For the text-containing cell, return its midpoint in [X, Y] coordinate format. 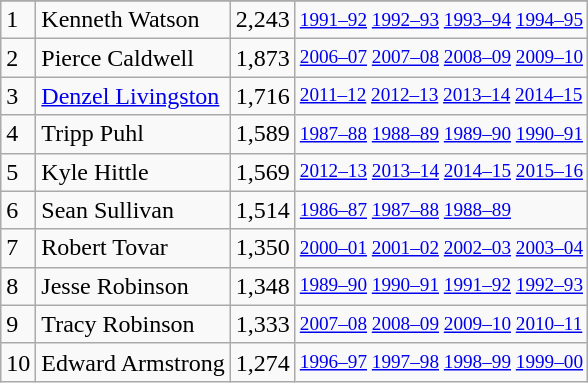
Edward Armstrong [133, 362]
2000–01 2001–02 2002–03 2003–04 [441, 248]
2006–07 2007–08 2008–09 2009–10 [441, 58]
1,274 [262, 362]
1991–92 1992–93 1993–94 1994–95 [441, 20]
Tracy Robinson [133, 324]
1 [18, 20]
9 [18, 324]
3 [18, 96]
4 [18, 134]
1,716 [262, 96]
Pierce Caldwell [133, 58]
1,348 [262, 286]
2,243 [262, 20]
1,333 [262, 324]
7 [18, 248]
1996–97 1997–98 1998–99 1999–00 [441, 362]
5 [18, 172]
1,569 [262, 172]
Jesse Robinson [133, 286]
8 [18, 286]
Kyle Hittle [133, 172]
2 [18, 58]
Denzel Livingston [133, 96]
10 [18, 362]
1,350 [262, 248]
1,873 [262, 58]
Sean Sullivan [133, 210]
2012–13 2013–14 2014–15 2015–16 [441, 172]
1,514 [262, 210]
2011–12 2012–13 2013–14 2014–15 [441, 96]
1989–90 1990–91 1991–92 1992–93 [441, 286]
Kenneth Watson [133, 20]
1987–88 1988–89 1989–90 1990–91 [441, 134]
Tripp Puhl [133, 134]
Robert Tovar [133, 248]
1,589 [262, 134]
6 [18, 210]
2007–08 2008–09 2009–10 2010–11 [441, 324]
1986–87 1987–88 1988–89 [441, 210]
